Scan for the cell matching the given text and deliver its [x, y] coordinate at center. 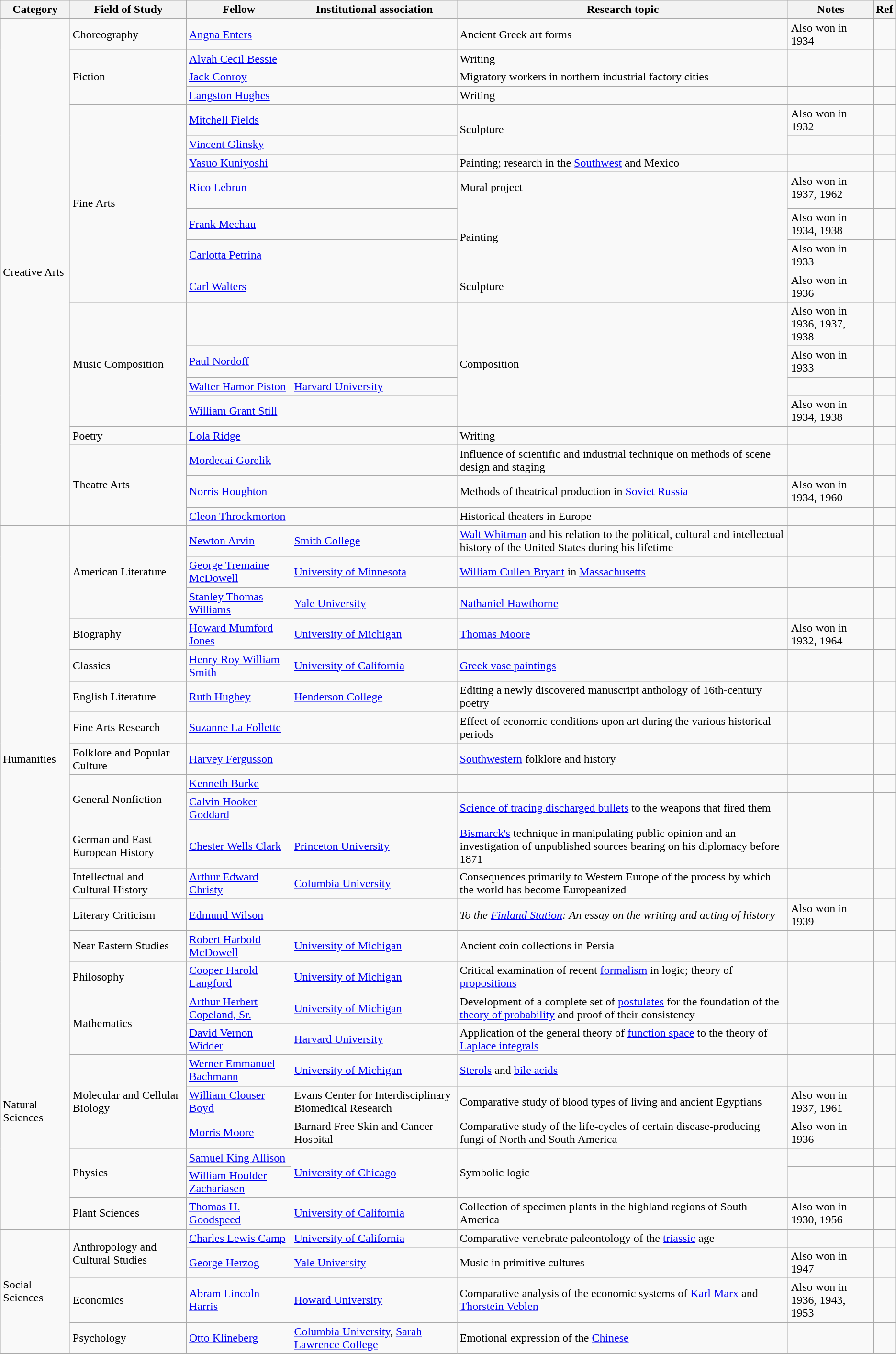
Institutional association [374, 10]
Walter Hamor Piston [238, 386]
Carlotta Petrina [238, 255]
Intellectual and Cultural History [128, 884]
Economics [128, 1300]
Literary Criticism [128, 914]
Nathaniel Hawthorne [623, 603]
Collection of specimen plants in the highland regions of South America [623, 1213]
Jack Conroy [238, 77]
Ruth Hughey [238, 696]
Music Composition [128, 364]
Anthropology and Cultural Studies [128, 1253]
Robert Harbold McDowell [238, 946]
Field of Study [128, 10]
Columbia University, Sarah Lawrence College [374, 1338]
Research topic [623, 10]
William Houlder Zachariasen [238, 1182]
Kenneth Burke [238, 784]
Classics [128, 666]
Charles Lewis Camp [238, 1238]
Samuel King Allison [238, 1157]
Social Sciences [35, 1291]
Critical examination of recent formalism in logic; theory of propositions [623, 977]
Composition [623, 364]
Abram Lincoln Harris [238, 1300]
Southwestern folklore and history [623, 758]
Ancient coin collections in Persia [623, 946]
Rico Lebrun [238, 188]
Folklore and Popular Culture [128, 758]
Ancient Greek art forms [623, 34]
Editing a newly discovered manuscript anthology of 16th-century poetry [623, 696]
Molecular and Cellular Biology [128, 1101]
William Grant Still [238, 411]
Langston Hughes [238, 95]
Also won in 1947 [831, 1263]
Thomas Moore [623, 634]
Edmund Wilson [238, 914]
Cooper Harold Langford [238, 977]
Mordecai Gorelik [238, 461]
Philosophy [128, 977]
Morris Moore [238, 1133]
David Vernon Widder [238, 1039]
Princeton University [374, 846]
Stanley Thomas Williams [238, 603]
Evans Center for Interdisciplinary Biomedical Research [374, 1101]
Near Eastern Studies [128, 946]
To the Finland Station: An essay on the writing and acting of history [623, 914]
Otto Klineberg [238, 1338]
Comparative vertebrate paleontology of the triassic age [623, 1238]
Comparative study of the life-cycles of certain disease-producing fungi of North and South America [623, 1133]
Arthur Herbert Copeland, Sr. [238, 1008]
Howard Mumford Jones [238, 634]
Poetry [128, 436]
Application of the general theory of function space to the theory of Laplace integrals [623, 1039]
Effect of economic conditions upon art during the various historical periods [623, 728]
Frank Mechau [238, 224]
Creative Arts [35, 272]
Influence of scientific and industrial technique on methods of scene design and staging [623, 461]
Category [35, 10]
Fiction [128, 77]
Cleon Throckmorton [238, 516]
Calvin Hooker Goddard [238, 808]
Also won in 1932 [831, 120]
Consequences primarily to Western Europe of the process by which the world has become Europeanized [623, 884]
Physics [128, 1173]
Norris Houghton [238, 491]
German and East European History [128, 846]
Migratory workers in northern industrial factory cities [623, 77]
Chester Wells Clark [238, 846]
General Nonfiction [128, 800]
Plant Sciences [128, 1213]
Theatre Arts [128, 485]
Also won in 1939 [831, 914]
Methods of theatrical production in Soviet Russia [623, 491]
Paul Nordoff [238, 362]
Symbolic logic [623, 1173]
George Herzog [238, 1263]
Smith College [374, 541]
Bismarck's technique in manipulating public opinion and an investigation of unpublished sources bearing on his diplomacy before 1871 [623, 846]
Yasuo Kuniyoshi [238, 163]
Mathematics [128, 1024]
Fellow [238, 10]
University of Chicago [374, 1173]
Also won in 1934, 1960 [831, 491]
Lola Ridge [238, 436]
Biography [128, 634]
Henderson College [374, 696]
Fine Arts [128, 203]
Sterols and bile acids [623, 1071]
Mural project [623, 188]
Mitchell Fields [238, 120]
Choreography [128, 34]
Alvah Cecil Bessie [238, 59]
Arthur Edward Christy [238, 884]
Henry Roy William Smith [238, 666]
Also won in 1937, 1961 [831, 1101]
Comparative study of blood types of living and ancient Egyptians [623, 1101]
Also won in 1936, 1943, 1953 [831, 1300]
George Tremaine McDowell [238, 572]
Barnard Free Skin and Cancer Hospital [374, 1133]
Also won in 1936, 1937, 1938 [831, 324]
Columbia University [374, 884]
Thomas H. Goodspeed [238, 1213]
Also won in 1930, 1956 [831, 1213]
Ref [885, 10]
Greek vase paintings [623, 666]
Natural Sciences [35, 1111]
Humanities [35, 759]
Werner Emmanuel Bachmann [238, 1071]
Development of a complete set of postulates for the foundation of the theory of probability and proof of their consistency [623, 1008]
American Literature [128, 572]
Historical theaters in Europe [623, 516]
Howard University [374, 1300]
Music in primitive cultures [623, 1263]
William Clouser Boyd [238, 1101]
English Literature [128, 696]
Painting [623, 237]
Also won in 1934 [831, 34]
Angna Enters [238, 34]
Newton Arvin [238, 541]
Comparative analysis of the economic systems of Karl Marx and Thorstein Veblen [623, 1300]
William Cullen Bryant in Massachusetts [623, 572]
Emotional expression of the Chinese [623, 1338]
Harvey Fergusson [238, 758]
Psychology [128, 1338]
Walt Whitman and his relation to the political, cultural and intellectual history of the United States during his lifetime [623, 541]
Notes [831, 10]
Carl Walters [238, 286]
Also won in 1937, 1962 [831, 188]
Painting; research in the Southwest and Mexico [623, 163]
Suzanne La Follette [238, 728]
Fine Arts Research [128, 728]
Science of tracing discharged bullets to the weapons that fired them [623, 808]
University of Minnesota [374, 572]
Also won in 1932, 1964 [831, 634]
Vincent Glinsky [238, 145]
